Output the [X, Y] coordinate of the center of the cell containing the given text.  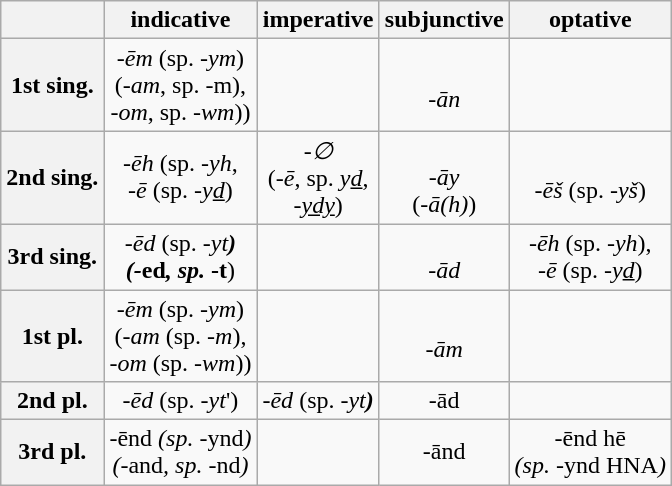
imperative [318, 20]
-ānd [444, 452]
-ēh (sp. -yh,-ē (sp. -yd) [180, 178]
-ēnd hē(sp. -ynd HNA) [590, 452]
-∅(-ē, sp. yd,-ydy) [318, 178]
1st pl. [52, 336]
3rd sing. [52, 256]
subjunctive [444, 20]
-ēh (sp. -yh),-ē (sp. -yd) [590, 256]
-ām [444, 336]
-ēš (sp. -yš) [590, 178]
-ēm (sp. -ym)(-am, sp. -m),-om, sp. -wm)) [180, 85]
optative [590, 20]
2nd pl. [52, 401]
-ēd (sp. -yt) [318, 401]
indicative [180, 20]
-ēd (sp. -yt)(-ed, sp. -t) [180, 256]
3rd pl. [52, 452]
1st sing. [52, 85]
2nd sing. [52, 178]
-ān [444, 85]
-ēm (sp. -ym)(-am (sp. -m),-om (sp. -wm)) [180, 336]
-ēnd (sp. -ynd)(-and, sp. -nd) [180, 452]
-ēd (sp. -yt') [180, 401]
-āy(-ā(h)) [444, 178]
